Provide the [x, y] coordinate of the cell's center where the given text is located.  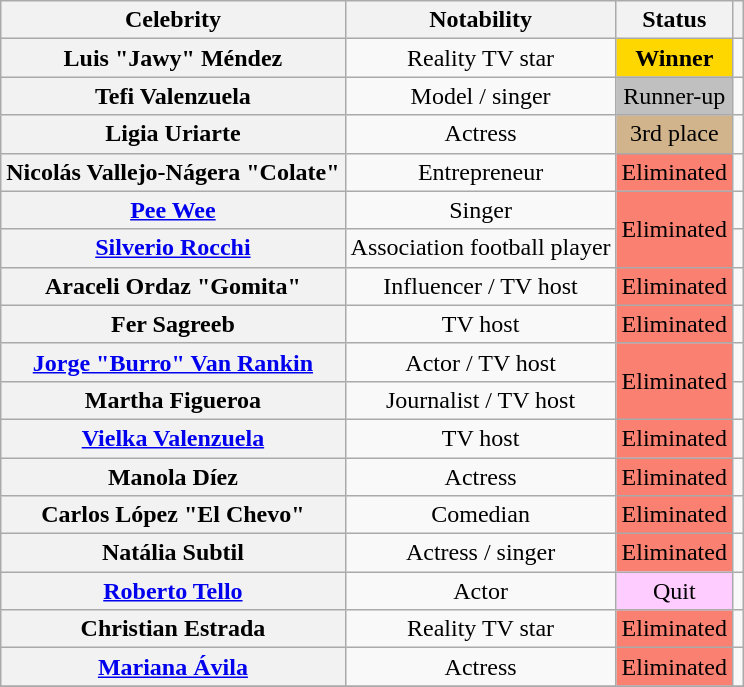
Roberto Tello [173, 591]
Nicolás Vallejo-Nágera "Colate" [173, 172]
3rd place [674, 134]
Natália Subtil [173, 553]
Actress / singer [480, 553]
Journalist / TV host [480, 400]
Singer [480, 210]
Quit [674, 591]
Manola Díez [173, 477]
Actor / TV host [480, 362]
Vielka Valenzuela [173, 438]
Mariana Ávila [173, 667]
Influencer / TV host [480, 286]
Christian Estrada [173, 629]
Jorge "Burro" Van Rankin [173, 362]
Winner [674, 58]
Comedian [480, 515]
Araceli Ordaz "Gomita" [173, 286]
Notability [480, 20]
Celebrity [173, 20]
Ligia Uriarte [173, 134]
Entrepreneur [480, 172]
Tefi Valenzuela [173, 96]
Martha Figueroa [173, 400]
Pee Wee [173, 210]
Status [674, 20]
Runner-up [674, 96]
Carlos López "El Chevo" [173, 515]
Silverio Rocchi [173, 248]
Luis "Jawy" Méndez [173, 58]
Model / singer [480, 96]
Fer Sagreeb [173, 324]
Association football player [480, 248]
Actor [480, 591]
